Find where the given text appears and provide that cell's center as (x, y) coordinate. 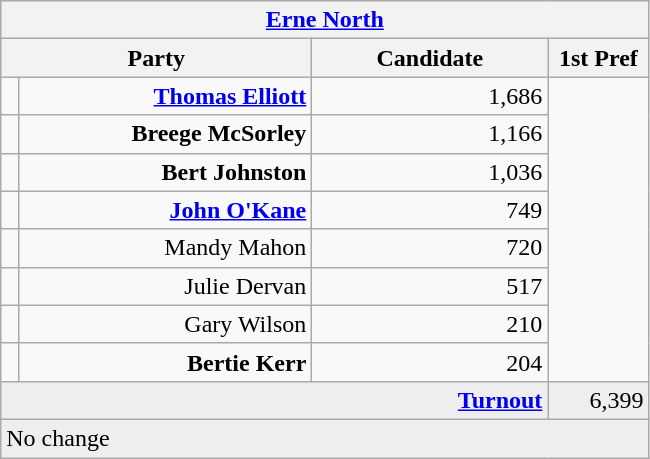
Candidate (430, 58)
Mandy Mahon (165, 248)
749 (430, 210)
Breege McSorley (165, 134)
Julie Dervan (165, 286)
517 (430, 286)
1,166 (430, 134)
210 (430, 324)
No change (325, 438)
Erne North (325, 20)
6,399 (598, 400)
204 (430, 362)
Thomas Elliott (165, 96)
1,686 (430, 96)
Turnout (274, 400)
720 (430, 248)
John O'Kane (165, 210)
Bert Johnston (165, 172)
Gary Wilson (165, 324)
Bertie Kerr (165, 362)
1st Pref (598, 58)
Party (156, 58)
1,036 (430, 172)
